Search for the cell housing the specified text and yield its (X, Y) center coordinate. 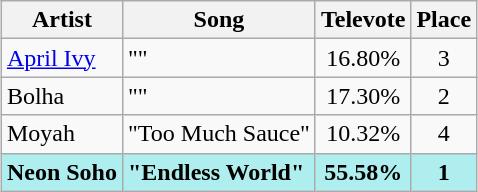
Televote (362, 20)
Neon Soho (62, 172)
Song (218, 20)
"Endless World" (218, 172)
3 (444, 58)
4 (444, 134)
Place (444, 20)
55.58% (362, 172)
April Ivy (62, 58)
1 (444, 172)
"Too Much Sauce" (218, 134)
Bolha (62, 96)
Artist (62, 20)
17.30% (362, 96)
16.80% (362, 58)
10.32% (362, 134)
2 (444, 96)
Moyah (62, 134)
